Provide the (X, Y) coordinate of the cell's center where the given text is located.  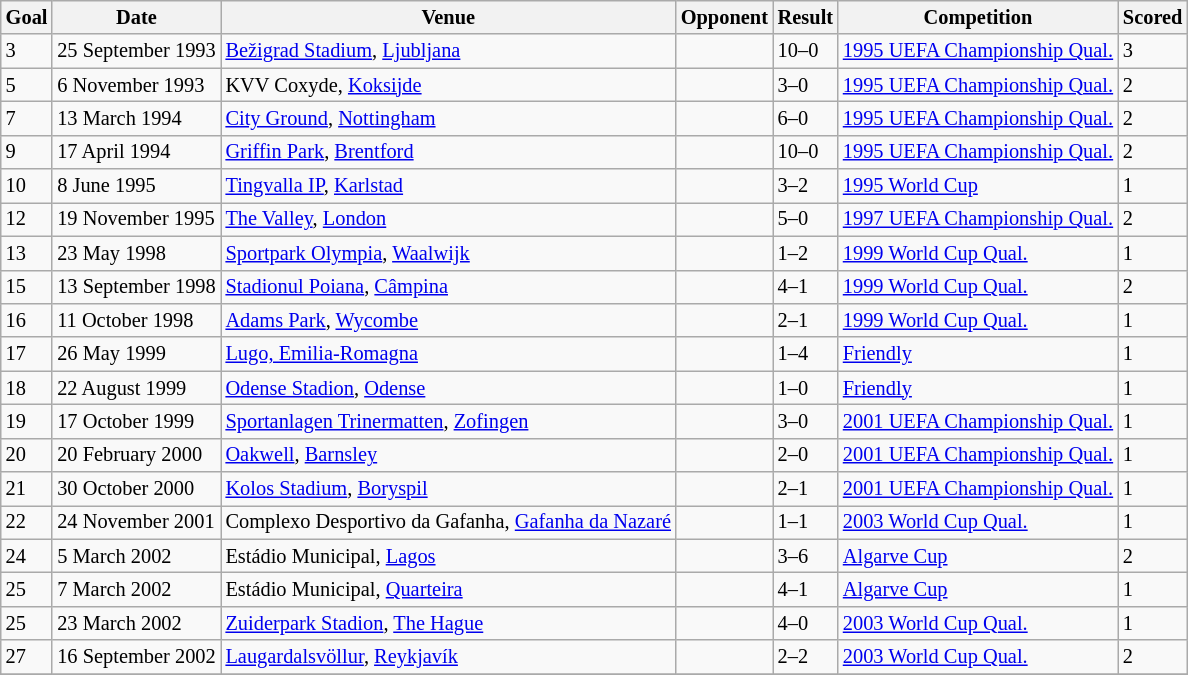
15 (27, 287)
Stadionul Poiana, Câmpina (448, 287)
2–0 (806, 455)
16 September 2002 (136, 657)
22 (27, 522)
5 (27, 85)
6 November 1993 (136, 85)
Competition (978, 17)
Sportanlagen Trinermatten, Zofingen (448, 421)
Sportpark Olympia, Waalwijk (448, 253)
4–0 (806, 623)
1–2 (806, 253)
13 September 1998 (136, 287)
Scored (1152, 17)
17 October 1999 (136, 421)
1–0 (806, 388)
Tingvalla IP, Karlstad (448, 186)
1997 UEFA Championship Qual. (978, 219)
Date (136, 17)
Oakwell, Barnsley (448, 455)
24 (27, 556)
Lugo, Emilia-Romagna (448, 354)
Adams Park, Wycombe (448, 320)
12 (27, 219)
13 (27, 253)
1–4 (806, 354)
Opponent (724, 17)
20 February 2000 (136, 455)
25 September 1993 (136, 51)
17 April 1994 (136, 152)
3–2 (806, 186)
Goal (27, 17)
2–2 (806, 657)
18 (27, 388)
Bežigrad Stadium, Ljubljana (448, 51)
23 March 2002 (136, 623)
13 March 1994 (136, 118)
9 (27, 152)
1995 World Cup (978, 186)
17 (27, 354)
5 March 2002 (136, 556)
7 (27, 118)
Complexo Desportivo da Gafanha, Gafanha da Nazaré (448, 522)
Result (806, 17)
Zuiderpark Stadion, The Hague (448, 623)
19 (27, 421)
Laugardalsvöllur, Reykjavík (448, 657)
1–1 (806, 522)
The Valley, London (448, 219)
City Ground, Nottingham (448, 118)
Kolos Stadium, Boryspil (448, 489)
30 October 2000 (136, 489)
5–0 (806, 219)
Estádio Municipal, Lagos (448, 556)
11 October 1998 (136, 320)
Odense Stadion, Odense (448, 388)
7 March 2002 (136, 589)
22 August 1999 (136, 388)
8 June 1995 (136, 186)
Estádio Municipal, Quarteira (448, 589)
20 (27, 455)
Venue (448, 17)
16 (27, 320)
21 (27, 489)
6–0 (806, 118)
23 May 1998 (136, 253)
3–6 (806, 556)
KVV Coxyde, Koksijde (448, 85)
24 November 2001 (136, 522)
27 (27, 657)
Griffin Park, Brentford (448, 152)
10 (27, 186)
19 November 1995 (136, 219)
26 May 1999 (136, 354)
